Scan for the cell matching the given text and deliver its [x, y] coordinate at center. 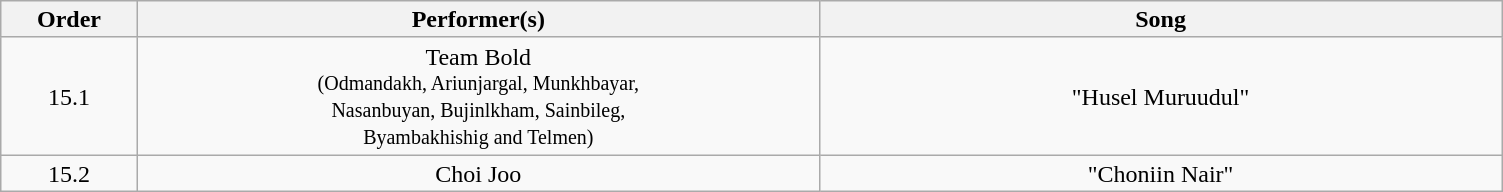
"Choniin Nair" [1160, 174]
15.1 [69, 96]
Performer(s) [478, 20]
Order [69, 20]
Choi Joo [478, 174]
15.2 [69, 174]
"Husel Muruudul" [1160, 96]
Song [1160, 20]
Team Bold (Odmandakh, Ariunjargal, Munkhbayar, Nasanbuyan, Bujinlkham, Sainbileg,Byambakhishig and Telmen) [478, 96]
